Scan for the cell matching the given text and deliver its [x, y] coordinate at center. 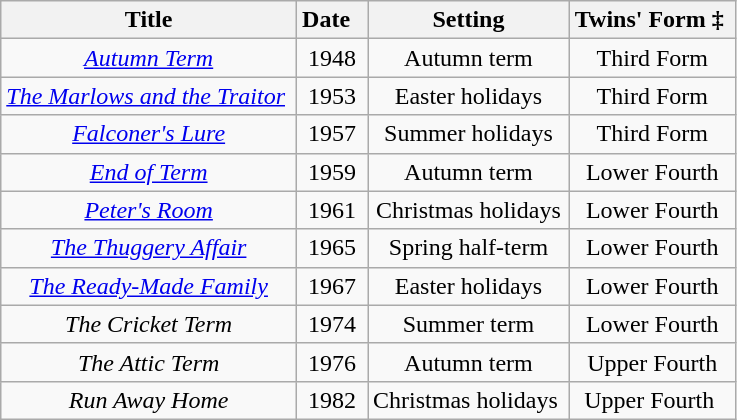
The Marlows and the Traitor [149, 96]
1948 [332, 58]
The Attic Term [149, 362]
1974 [332, 324]
1976 [332, 362]
1957 [332, 134]
End of Term [149, 172]
Peter's Room [149, 210]
Setting [469, 20]
Title [149, 20]
Autumn Term [149, 58]
1961 [332, 210]
1965 [332, 248]
1982 [332, 400]
Twins' Form ‡ [652, 20]
1959 [332, 172]
Summer holidays [469, 134]
Summer term [469, 324]
The Thuggery Affair [149, 248]
Run Away Home [149, 400]
1967 [332, 286]
Date [332, 20]
Falconer's Lure [149, 134]
Spring half-term [469, 248]
The Cricket Term [149, 324]
1953 [332, 96]
The Ready-Made Family [149, 286]
